For the text-containing cell, return its midpoint in (X, Y) coordinate format. 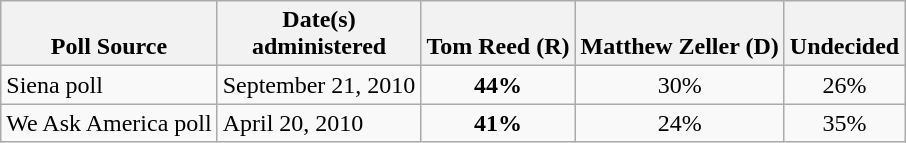
April 20, 2010 (319, 123)
26% (844, 85)
24% (680, 123)
44% (498, 85)
30% (680, 85)
Matthew Zeller (D) (680, 34)
35% (844, 123)
Poll Source (109, 34)
Tom Reed (R) (498, 34)
September 21, 2010 (319, 85)
Date(s) administered (319, 34)
We Ask America poll (109, 123)
Undecided (844, 34)
41% (498, 123)
Siena poll (109, 85)
